Search for the cell housing the specified text and yield its [x, y] center coordinate. 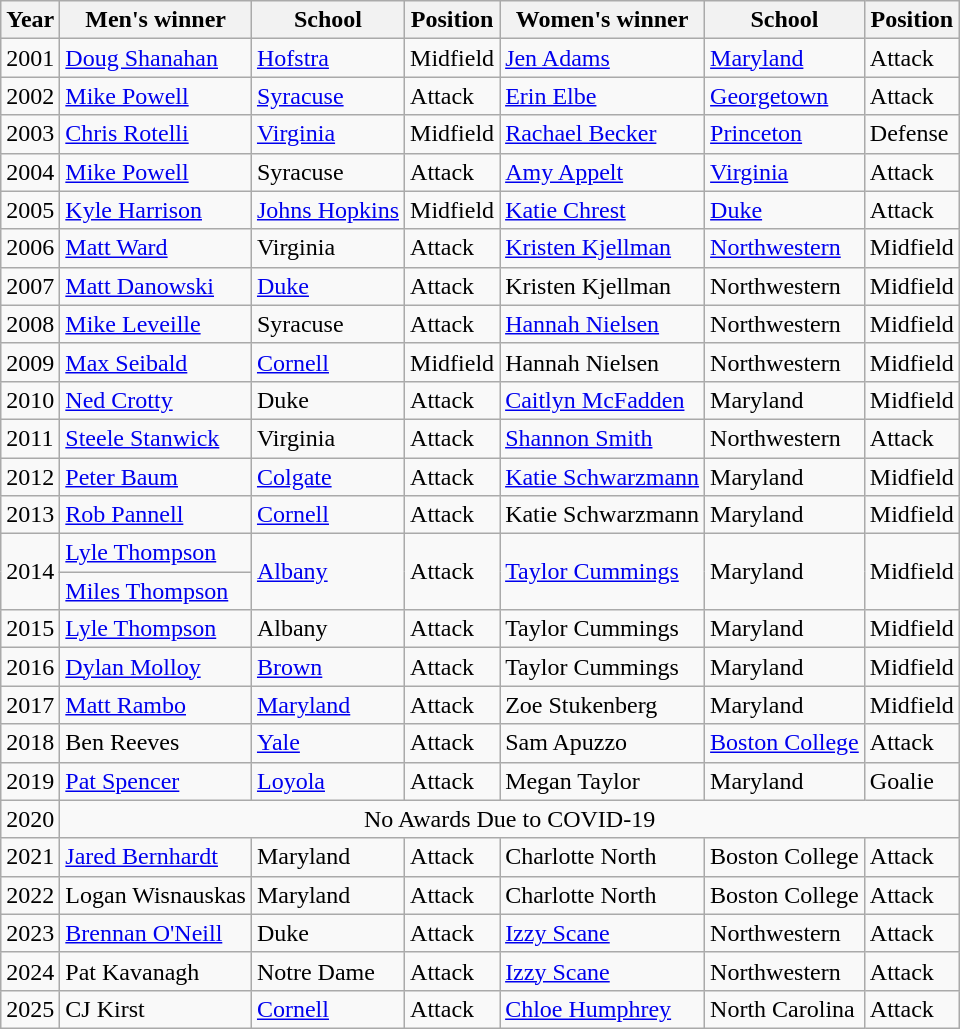
Pat Kavanagh [156, 971]
Peter Baum [156, 477]
Dylan Molloy [156, 667]
2009 [30, 362]
2019 [30, 781]
Steele Stanwick [156, 438]
Mike Leveille [156, 324]
2003 [30, 134]
2010 [30, 400]
Doug Shanahan [156, 58]
Loyola [328, 781]
2002 [30, 96]
CJ Kirst [156, 1009]
Johns Hopkins [328, 210]
2016 [30, 667]
2014 [30, 572]
2001 [30, 58]
Brown [328, 667]
Matt Rambo [156, 705]
Goalie [912, 781]
Shannon Smith [602, 438]
2020 [30, 819]
Georgetown [785, 96]
2023 [30, 933]
Chris Rotelli [156, 134]
Zoe Stukenberg [602, 705]
2022 [30, 895]
Matt Danowski [156, 286]
Miles Thompson [156, 591]
North Carolina [785, 1009]
2015 [30, 629]
Notre Dame [328, 971]
2021 [30, 857]
Megan Taylor [602, 781]
Max Seibald [156, 362]
Pat Spencer [156, 781]
2012 [30, 477]
2018 [30, 743]
2025 [30, 1009]
Katie Chrest [602, 210]
2008 [30, 324]
2006 [30, 248]
Caitlyn McFadden [602, 400]
Rachael Becker [602, 134]
Logan Wisnauskas [156, 895]
Jared Bernhardt [156, 857]
Women's winner [602, 20]
2004 [30, 172]
Erin Elbe [602, 96]
Kyle Harrison [156, 210]
Sam Apuzzo [602, 743]
Chloe Humphrey [602, 1009]
Jen Adams [602, 58]
Colgate [328, 477]
2005 [30, 210]
Princeton [785, 134]
2017 [30, 705]
Amy Appelt [602, 172]
2024 [30, 971]
2011 [30, 438]
Brennan O'Neill [156, 933]
Yale [328, 743]
Ben Reeves [156, 743]
Rob Pannell [156, 515]
2013 [30, 515]
Defense [912, 134]
Ned Crotty [156, 400]
Matt Ward [156, 248]
2007 [30, 286]
Men's winner [156, 20]
Hofstra [328, 58]
Year [30, 20]
No Awards Due to COVID-19 [510, 819]
